Search for the cell housing the specified text and yield its [X, Y] center coordinate. 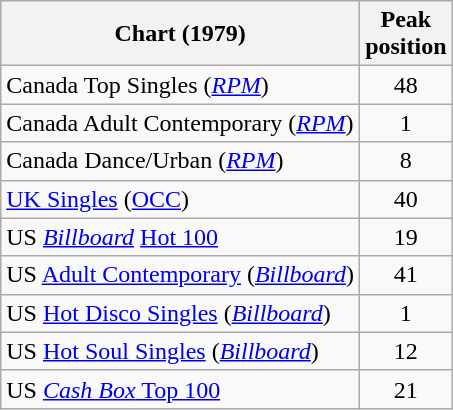
21 [406, 389]
UK Singles (OCC) [180, 199]
US Hot Soul Singles (Billboard) [180, 351]
Canada Top Singles (RPM) [180, 85]
8 [406, 161]
Canada Adult Contemporary (RPM) [180, 123]
Canada Dance/Urban (RPM) [180, 161]
12 [406, 351]
US Adult Contemporary (Billboard) [180, 275]
US Billboard Hot 100 [180, 237]
US Hot Disco Singles (Billboard) [180, 313]
19 [406, 237]
Chart (1979) [180, 34]
US Cash Box Top 100 [180, 389]
Peakposition [406, 34]
48 [406, 85]
40 [406, 199]
41 [406, 275]
